Return the (X, Y) coordinate for the center point of the cell that contains the specified text.  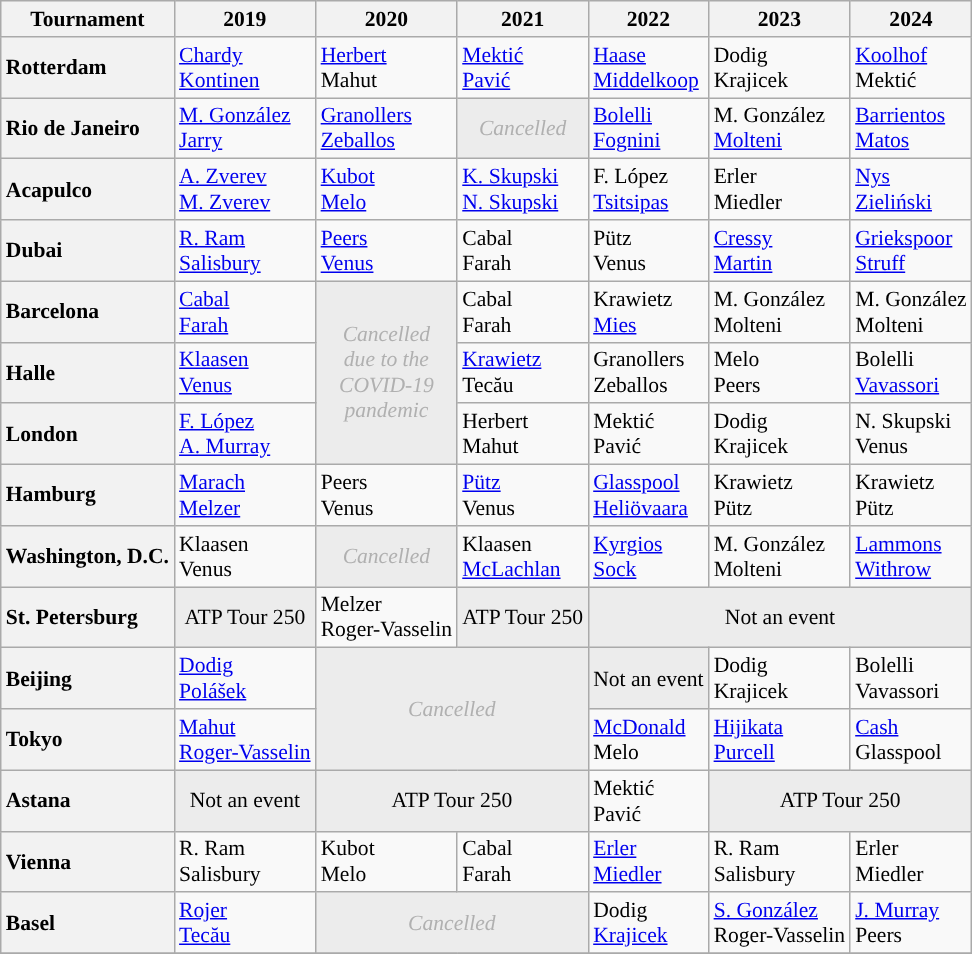
Halle (88, 372)
Melo Peers (780, 372)
Hijikata Purcell (780, 740)
St. Petersburg (88, 618)
Glasspool Heliövaara (648, 496)
A. Zverev M. Zverev (245, 190)
Melzer Roger-Vasselin (387, 618)
London (88, 434)
Cancelleddue to theCOVID-19pandemic (387, 372)
Washington, D.C. (88, 556)
Krawietz Mies (648, 312)
F. López Tsitsipas (648, 190)
Acapulco (88, 190)
S. González Roger-Vasselin (780, 924)
Haase Middelkoop (648, 68)
Rio de Janeiro (88, 128)
Koolhof Mektić (911, 68)
Dodig Polášek (245, 678)
Chardy Kontinen (245, 68)
Astana (88, 800)
Klaasen McLachlan (522, 556)
Nys Zieliński (911, 190)
Basel (88, 924)
2024 (911, 19)
Marach Melzer (245, 496)
K. Skupski N. Skupski (522, 190)
Tournament (88, 19)
2021 (522, 19)
McDonald Melo (648, 740)
Beijing (88, 678)
F. López A. Murray (245, 434)
M. González Jarry (245, 128)
Rotterdam (88, 68)
Cressy Martin (780, 250)
Bolelli Fognini (648, 128)
Mahut Roger-Vasselin (245, 740)
Kyrgios Sock (648, 556)
Barrientos Matos (911, 128)
Krawietz Tecău (522, 372)
Vienna (88, 862)
Lammons Withrow (911, 556)
Barcelona (88, 312)
Hamburg (88, 496)
2020 (387, 19)
J. Murray Peers (911, 924)
2023 (780, 19)
Tokyo (88, 740)
N. Skupski Venus (911, 434)
2022 (648, 19)
2019 (245, 19)
Cash Glasspool (911, 740)
Dubai (88, 250)
Rojer Tecău (245, 924)
Griekspoor Struff (911, 250)
